Determine the [X, Y] coordinate at the center of the cell enclosing the given text.  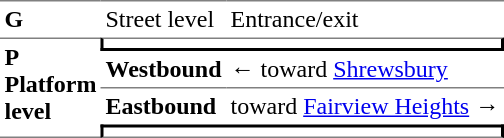
Eastbound [164, 106]
Street level [164, 19]
Westbound [164, 70]
toward Fairview Heights → [365, 106]
G [50, 19]
Entrance/exit [365, 19]
← toward Shrewsbury [365, 70]
P Platform level [50, 88]
